Search for the cell housing the specified text and yield its (X, Y) center coordinate. 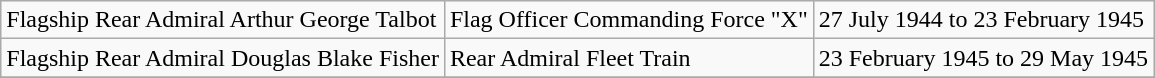
Flagship Rear Admiral Arthur George Talbot (223, 20)
Flagship Rear Admiral Douglas Blake Fisher (223, 58)
27 July 1944 to 23 February 1945 (983, 20)
23 February 1945 to 29 May 1945 (983, 58)
Flag Officer Commanding Force "X" (628, 20)
Rear Admiral Fleet Train (628, 58)
